For the text-containing cell, return its midpoint in (X, Y) coordinate format. 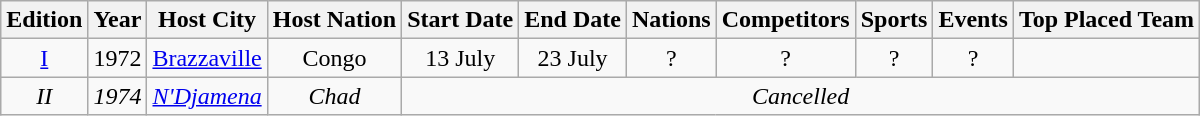
End Date (573, 20)
Host City (207, 20)
Nations (671, 20)
Host Nation (334, 20)
Events (973, 20)
Edition (44, 20)
1972 (118, 58)
13 July (460, 58)
Top Placed Team (1106, 20)
23 July (573, 58)
Chad (334, 96)
1974 (118, 96)
Cancelled (801, 96)
Brazzaville (207, 58)
I (44, 58)
II (44, 96)
Year (118, 20)
Competitors (786, 20)
N'Djamena (207, 96)
Start Date (460, 20)
Congo (334, 58)
Sports (894, 20)
